Determine the [x, y] coordinate at the center of the cell enclosing the given text.  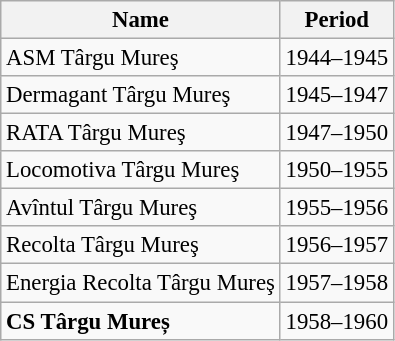
1957–1958 [336, 283]
1944–1945 [336, 58]
1950–1955 [336, 170]
1945–1947 [336, 95]
1958–1960 [336, 321]
Name [140, 20]
Dermagant Târgu Mureş [140, 95]
Recolta Târgu Mureş [140, 245]
1947–1950 [336, 133]
ASM Târgu Mureş [140, 58]
Energia Recolta Târgu Mureş [140, 283]
1956–1957 [336, 245]
RATA Târgu Mureş [140, 133]
Locomotiva Târgu Mureş [140, 170]
CS Târgu Mureș [140, 321]
Period [336, 20]
1955–1956 [336, 208]
Avîntul Târgu Mureş [140, 208]
